Detect which cell encompasses the target text, then output its [X, Y] center coordinate. 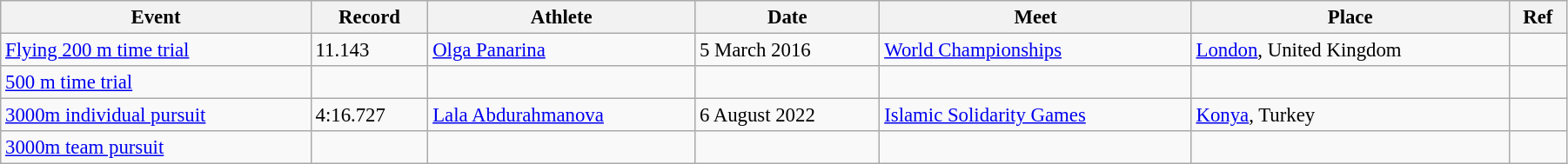
5 March 2016 [787, 50]
11.143 [369, 50]
3000m team pursuit [156, 148]
Meet [1035, 17]
4:16.727 [369, 115]
Athlete [562, 17]
London, United Kingdom [1350, 50]
World Championships [1035, 50]
Konya, Turkey [1350, 115]
Event [156, 17]
Record [369, 17]
6 August 2022 [787, 115]
Ref [1538, 17]
3000m individual pursuit [156, 115]
Lala Abdurahmanova [562, 115]
Place [1350, 17]
Islamic Solidarity Games [1035, 115]
Date [787, 17]
500 m time trial [156, 82]
Olga Panarina [562, 50]
Flying 200 m time trial [156, 50]
